Determine the [X, Y] coordinate at the center of the cell enclosing the given text.  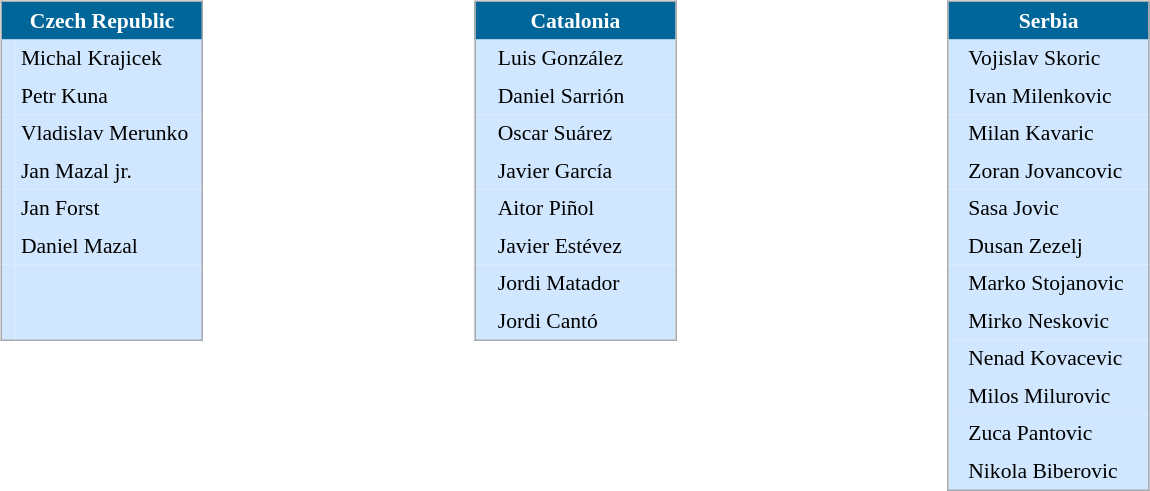
Jan Forst [109, 209]
Vladislav Merunko [109, 133]
Marko Stojanovic [1056, 283]
Daniel Mazal [109, 246]
Daniel Sarrión [584, 96]
Sasa Jovic [1056, 209]
Michal Krajicek [109, 59]
Jordi Cantó [584, 321]
Oscar Suárez [584, 133]
Aitor Piñol [584, 209]
Luis González [584, 59]
Dusan Zezelj [1056, 246]
Nikola Biberovic [1056, 471]
Javier Estévez [584, 246]
Zoran Jovancovic [1056, 171]
Ivan Milenkovic [1056, 96]
Jordi Matador [584, 283]
Nenad Kovacevic [1056, 359]
Mirko Neskovic [1056, 321]
Catalonia [576, 20]
Vojislav Skoric [1056, 59]
Petr Kuna [109, 96]
Jan Mazal jr. [109, 171]
Serbia [1048, 20]
Milan Kavaric [1056, 133]
Zuca Pantovic [1056, 433]
Czech Republic [102, 20]
Milos Milurovic [1056, 396]
Javier García [584, 171]
